Provide the [X, Y] coordinate of the cell's center where the given text is located.  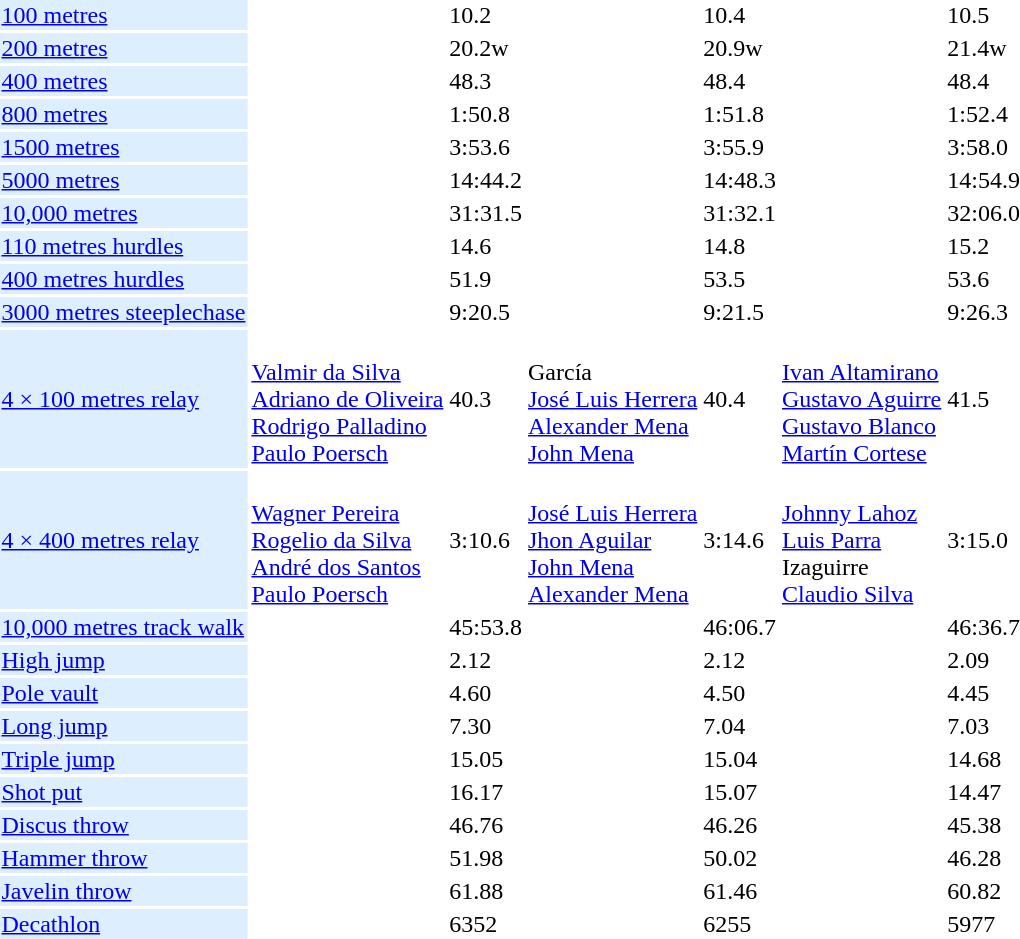
4.50 [740, 693]
31:32.1 [740, 213]
14.6 [486, 246]
Wagner PereiraRogelio da SilvaAndré dos SantosPaulo Poersch [348, 540]
46:06.7 [740, 627]
20.9w [740, 48]
15.04 [740, 759]
14:48.3 [740, 180]
Shot put [124, 792]
José Luis HerreraJhon AguilarJohn MenaAlexander Mena [613, 540]
200 metres [124, 48]
51.9 [486, 279]
7.30 [486, 726]
Triple jump [124, 759]
48.3 [486, 81]
Discus throw [124, 825]
51.98 [486, 858]
10.4 [740, 15]
3:53.6 [486, 147]
6352 [486, 924]
46.26 [740, 825]
GarcíaJosé Luis HerreraAlexander MenaJohn Mena [613, 399]
1:51.8 [740, 114]
4.60 [486, 693]
5000 metres [124, 180]
48.4 [740, 81]
1:50.8 [486, 114]
3000 metres steeplechase [124, 312]
400 metres [124, 81]
Valmir da SilvaAdriano de OliveiraRodrigo PalladinoPaulo Poersch [348, 399]
14:44.2 [486, 180]
9:21.5 [740, 312]
High jump [124, 660]
61.88 [486, 891]
31:31.5 [486, 213]
3:10.6 [486, 540]
16.17 [486, 792]
6255 [740, 924]
Javelin throw [124, 891]
61.46 [740, 891]
53.5 [740, 279]
110 metres hurdles [124, 246]
3:14.6 [740, 540]
15.07 [740, 792]
10,000 metres [124, 213]
9:20.5 [486, 312]
Ivan AltamiranoGustavo AguirreGustavo BlancoMartín Cortese [861, 399]
7.04 [740, 726]
45:53.8 [486, 627]
Long jump [124, 726]
100 metres [124, 15]
40.4 [740, 399]
Pole vault [124, 693]
50.02 [740, 858]
4 × 100 metres relay [124, 399]
46.76 [486, 825]
800 metres [124, 114]
Hammer throw [124, 858]
400 metres hurdles [124, 279]
20.2w [486, 48]
10.2 [486, 15]
1500 metres [124, 147]
10,000 metres track walk [124, 627]
Decathlon [124, 924]
40.3 [486, 399]
4 × 400 metres relay [124, 540]
15.05 [486, 759]
3:55.9 [740, 147]
Johnny LahozLuis ParraIzaguirreClaudio Silva [861, 540]
14.8 [740, 246]
